Output the [X, Y] coordinate of the center of the cell containing the given text.  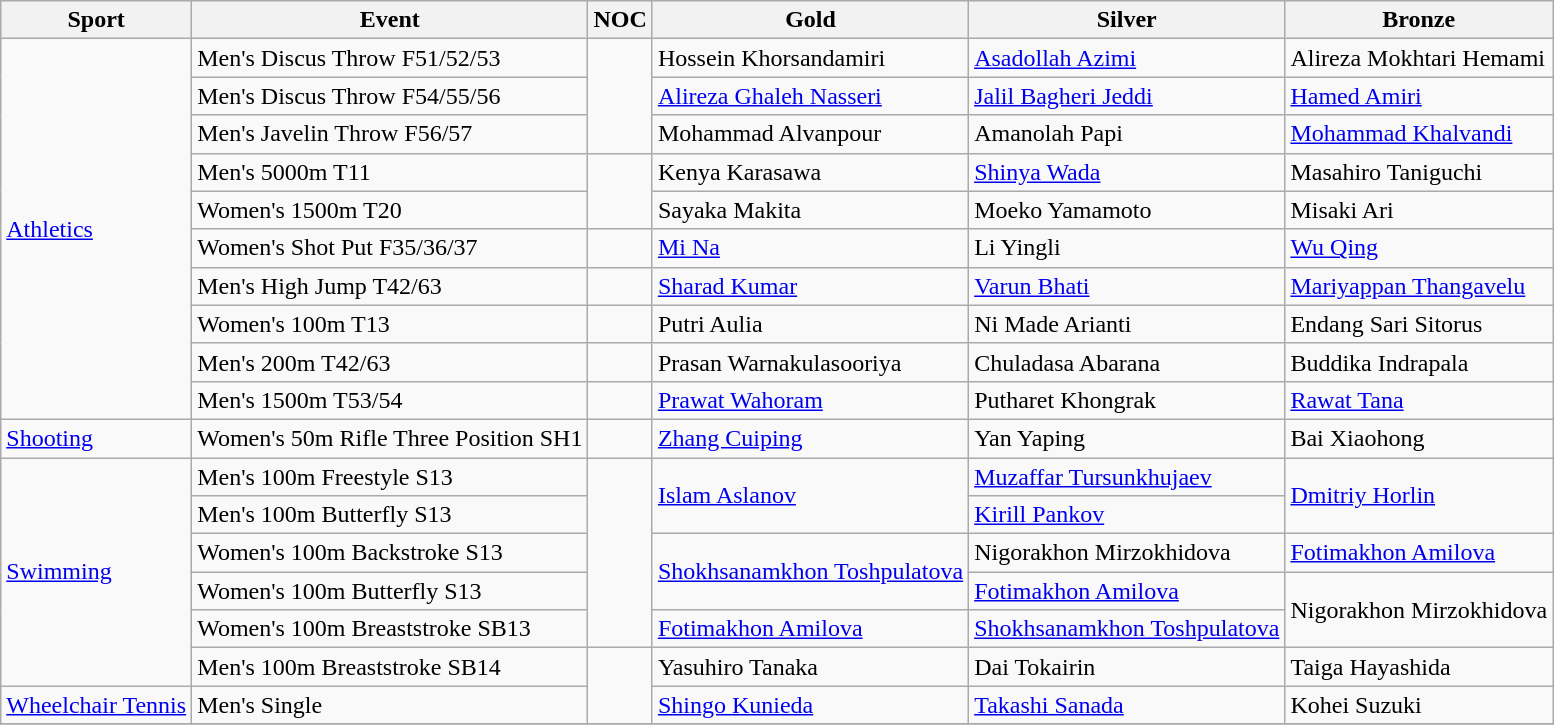
Men's 200m T42/63 [390, 362]
Mohammad Alvanpour [810, 134]
Prawat Wahoram [810, 400]
Muzaffar Tursunkhujaev [1127, 477]
Men's 5000m T11 [390, 172]
Varun Bhati [1127, 286]
Men's Single [390, 705]
Kirill Pankov [1127, 515]
Men's Discus Throw F54/55/56 [390, 96]
Ni Made Arianti [1127, 324]
Men's High Jump T42/63 [390, 286]
Shingo Kunieda [810, 705]
Men's Discus Throw F51/52/53 [390, 58]
Rawat Tana [1419, 400]
Mohammad Khalvandi [1419, 134]
Women's 100m Butterfly S13 [390, 591]
Bronze [1419, 20]
Kohei Suzuki [1419, 705]
Shooting [96, 438]
Misaki Ari [1419, 210]
Taiga Hayashida [1419, 667]
NOC [620, 20]
Wu Qing [1419, 248]
Amanolah Papi [1127, 134]
Sport [96, 20]
Takashi Sanada [1127, 705]
Sayaka Makita [810, 210]
Islam Aslanov [810, 496]
Mi Na [810, 248]
Women's Shot Put F35/36/37 [390, 248]
Chuladasa Abarana [1127, 362]
Yan Yaping [1127, 438]
Li Yingli [1127, 248]
Wheelchair Tennis [96, 705]
Women's 50m Rifle Three Position SH1 [390, 438]
Swimming [96, 572]
Mariyappan Thangavelu [1419, 286]
Women's 100m Breaststroke SB13 [390, 629]
Masahiro Taniguchi [1419, 172]
Hamed Amiri [1419, 96]
Shinya Wada [1127, 172]
Hossein Khorsandamiri [810, 58]
Prasan Warnakulasooriya [810, 362]
Men's 100m Freestyle S13 [390, 477]
Women's 100m T13 [390, 324]
Men's Javelin Throw F56/57 [390, 134]
Silver [1127, 20]
Event [390, 20]
Moeko Yamamoto [1127, 210]
Jalil Bagheri Jeddi [1127, 96]
Men's 1500m T53/54 [390, 400]
Bai Xiaohong [1419, 438]
Putri Aulia [810, 324]
Asadollah Azimi [1127, 58]
Endang Sari Sitorus [1419, 324]
Alireza Mokhtari Hemami [1419, 58]
Dmitriy Horlin [1419, 496]
Women's 1500m T20 [390, 210]
Women's 100m Backstroke S13 [390, 553]
Putharet Khongrak [1127, 400]
Athletics [96, 230]
Yasuhiro Tanaka [810, 667]
Sharad Kumar [810, 286]
Zhang Cuiping [810, 438]
Men's 100m Butterfly S13 [390, 515]
Alireza Ghaleh Nasseri [810, 96]
Buddika Indrapala [1419, 362]
Gold [810, 20]
Men's 100m Breaststroke SB14 [390, 667]
Kenya Karasawa [810, 172]
Dai Tokairin [1127, 667]
